Capture the cell that displays the provided text and extract its (x, y) central coordinate. 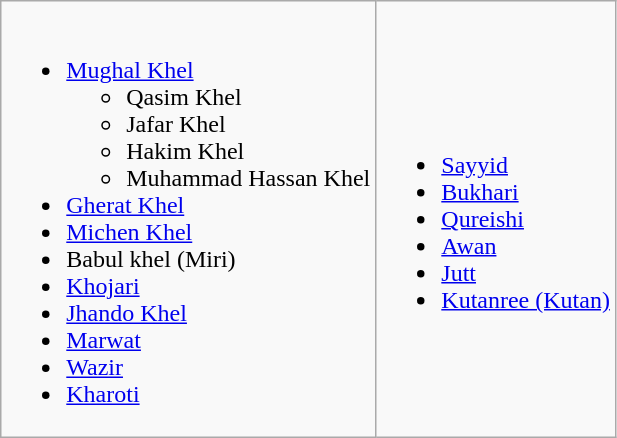
SayyidBukhariQureishiAwanJuttKutanree (Kutan) (496, 220)
Mughal KhelQasim KhelJafar KhelHakim KhelMuhammad Hassan KhelGherat KhelMichen KhelBabul khel (Miri)KhojariJhando KhelMarwatWazirKharoti (188, 220)
